Determine the [X, Y] coordinate at the center of the cell enclosing the given text.  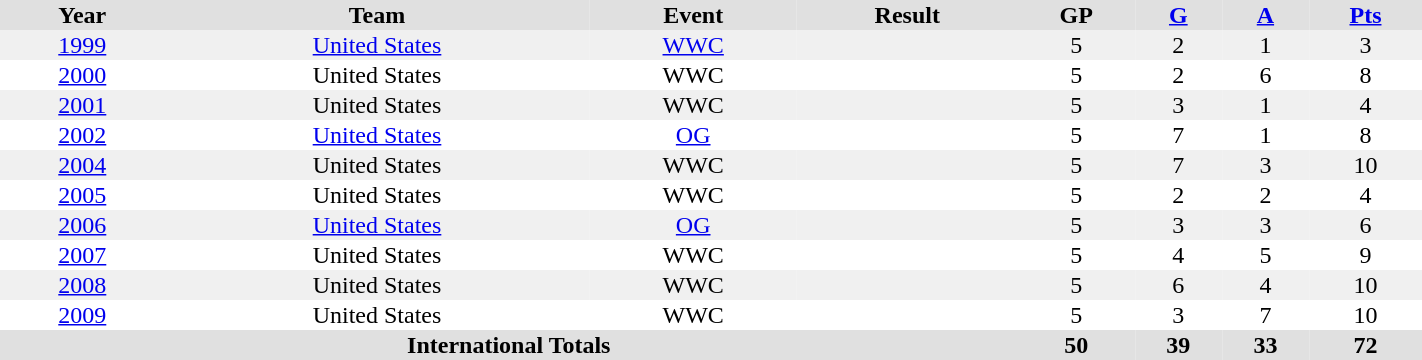
72 [1366, 345]
39 [1178, 345]
Year [82, 15]
2009 [82, 315]
2001 [82, 105]
2002 [82, 135]
50 [1076, 345]
2000 [82, 75]
9 [1366, 255]
2008 [82, 285]
33 [1266, 345]
GP [1076, 15]
2005 [82, 195]
G [1178, 15]
Result [908, 15]
2006 [82, 225]
1999 [82, 45]
2004 [82, 165]
Team [378, 15]
Event [693, 15]
Pts [1366, 15]
2007 [82, 255]
International Totals [509, 345]
A [1266, 15]
